Locate the cell with the specified text and output its (x, y) center coordinate. 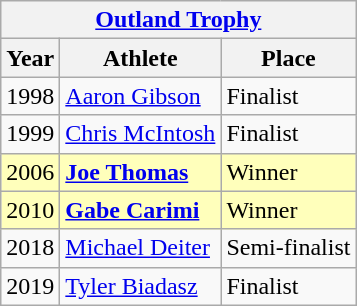
1999 (30, 134)
Aaron Gibson (140, 96)
Year (30, 58)
2010 (30, 210)
2019 (30, 286)
2006 (30, 172)
Outland Trophy (178, 20)
Joe Thomas (140, 172)
Chris McIntosh (140, 134)
Tyler Biadasz (140, 286)
Place (288, 58)
Gabe Carimi (140, 210)
Michael Deiter (140, 248)
Athlete (140, 58)
2018 (30, 248)
Semi-finalist (288, 248)
1998 (30, 96)
